Locate the cell with the specified text and output its [x, y] center coordinate. 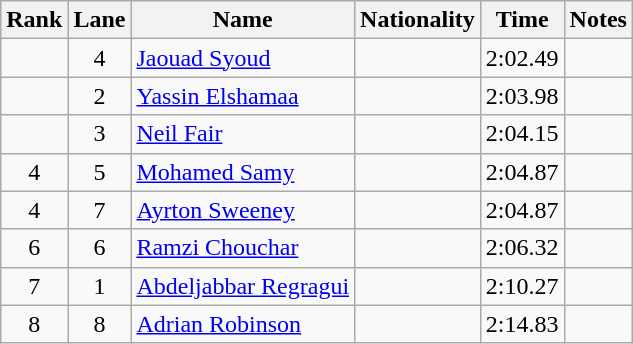
Rank [34, 20]
Nationality [418, 20]
3 [100, 134]
Name [243, 20]
2:14.83 [522, 324]
Time [522, 20]
Adrian Robinson [243, 324]
2:06.32 [522, 248]
1 [100, 286]
Lane [100, 20]
Abdeljabbar Regragui [243, 286]
2:04.15 [522, 134]
2 [100, 96]
2:03.98 [522, 96]
Jaouad Syoud [243, 58]
2:02.49 [522, 58]
Ayrton Sweeney [243, 210]
Neil Fair [243, 134]
2:10.27 [522, 286]
Yassin Elshamaa [243, 96]
Notes [598, 20]
Ramzi Chouchar [243, 248]
Mohamed Samy [243, 172]
5 [100, 172]
